Detect which cell encompasses the target text, then output its [X, Y] center coordinate. 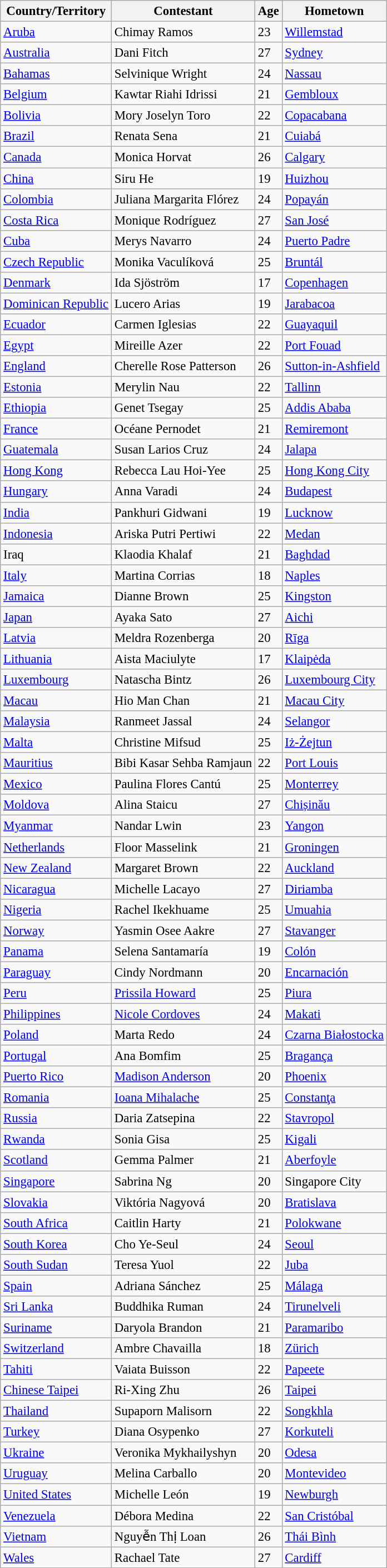
Rachel Ikekhuame [183, 909]
Addis Ababa [334, 408]
Cindy Nordmann [183, 972]
Phoenix [334, 1077]
Diana Osypenko [183, 1432]
South Africa [56, 1223]
Korkuteli [334, 1432]
Floor Masselink [183, 847]
Colombia [56, 199]
Zürich [334, 1348]
Poland [56, 1035]
Daryola Brandon [183, 1327]
Cuba [56, 241]
Auckland [334, 868]
Ariska Putri Pertiwi [183, 534]
South Korea [56, 1244]
Mauritius [56, 763]
Cuiabá [334, 136]
Ida Sjöström [183, 283]
Marta Redo [183, 1035]
Canada [56, 157]
Port Louis [334, 763]
Renata Sena [183, 136]
Michelle Lacayo [183, 889]
Ayaka Sato [183, 617]
Juba [334, 1265]
Prissila Howard [183, 993]
Tahiti [56, 1370]
Klaodia Khalaf [183, 554]
Singapore [56, 1181]
Monterrey [334, 784]
Macau [56, 701]
Romania [56, 1098]
Baghdad [334, 554]
Rīga [334, 638]
Lucknow [334, 512]
Supaporn Malisorn [183, 1411]
Juliana Margarita Flórez [183, 199]
Selvinique Wright [183, 74]
San José [334, 220]
Sabrina Ng [183, 1181]
Slovakia [56, 1202]
Luxembourg City [334, 680]
Ana Bomfim [183, 1056]
Ri-Xing Zhu [183, 1390]
Netherlands [56, 847]
Huizhou [334, 178]
Nicole Cordoves [183, 1014]
Kawtar Riahi Idrissi [183, 94]
Belgium [56, 94]
Ranmeet Jassal [183, 721]
Country/Territory [56, 11]
Guayaquil [334, 325]
Meldra Rozenberga [183, 638]
Piura [334, 993]
Uruguay [56, 1474]
Monica Horvat [183, 157]
United States [56, 1495]
Iraq [56, 554]
Nigeria [56, 909]
Lithuania [56, 659]
Pankhuri Gidwani [183, 512]
Vietnam [56, 1536]
Denmark [56, 283]
Wales [56, 1557]
Kingston [334, 596]
Yasmin Osee Aakre [183, 930]
Copenhagen [334, 283]
Gembloux [334, 94]
Hong Kong [56, 471]
Bragança [334, 1056]
Egypt [56, 345]
Ecuador [56, 325]
Sutton-in-Ashfield [334, 366]
Stavanger [334, 930]
Selena Santamaría [183, 952]
Chișinău [334, 805]
Océane Pernodet [183, 429]
Constanţa [334, 1098]
Jarabacoa [334, 303]
Chimay Ramos [183, 32]
Viktória Nagyová [183, 1202]
Dominican Republic [56, 303]
Merylin Nau [183, 387]
Hong Kong City [334, 471]
Hometown [334, 11]
Malaysia [56, 721]
Spain [56, 1286]
Paulina Flores Cantú [183, 784]
Odesa [334, 1453]
Panama [56, 952]
Débora Medina [183, 1516]
Ethiopia [56, 408]
Myanmar [56, 826]
San Cristóbal [334, 1516]
Selangor [334, 721]
Budapest [334, 492]
Martina Corrias [183, 575]
Montevideo [334, 1474]
Rwanda [56, 1139]
Scotland [56, 1161]
Sri Lanka [56, 1307]
Michelle León [183, 1495]
Makati [334, 1014]
Genet Tsegay [183, 408]
China [56, 178]
Siru He [183, 178]
Russia [56, 1118]
Seoul [334, 1244]
France [56, 429]
Anna Varadi [183, 492]
Sydney [334, 53]
Age [269, 11]
Merys Navarro [183, 241]
Daria Zatsepina [183, 1118]
Indonesia [56, 534]
Susan Larios Cruz [183, 450]
Popayán [334, 199]
Ioana Mihalache [183, 1098]
England [56, 366]
Puerto Rico [56, 1077]
Natascha Bintz [183, 680]
Ukraine [56, 1453]
India [56, 512]
Sonia Gisa [183, 1139]
Gemma Palmer [183, 1161]
Paraguay [56, 972]
Veronika Mykhailyshyn [183, 1453]
Macau City [334, 701]
Puerto Padre [334, 241]
Brazil [56, 136]
Mexico [56, 784]
Copacabana [334, 116]
South Sudan [56, 1265]
Norway [56, 930]
Guatemala [56, 450]
Málaga [334, 1286]
Buddhika Ruman [183, 1307]
Diriamba [334, 889]
Willemstad [334, 32]
Nicaragua [56, 889]
Bahamas [56, 74]
Thailand [56, 1411]
Singapore City [334, 1181]
Italy [56, 575]
Rebecca Lau Hoi-Yee [183, 471]
Luxembourg [56, 680]
Bolivia [56, 116]
Turkey [56, 1432]
Aberfoyle [334, 1161]
Nguyễn Thị Loan [183, 1536]
Paramaribo [334, 1327]
Groningen [334, 847]
Dianne Brown [183, 596]
Colón [334, 952]
Remiremont [334, 429]
Margaret Brown [183, 868]
Monique Rodríguez [183, 220]
Papeete [334, 1370]
Moldova [56, 805]
Czech Republic [56, 262]
Hio Man Chan [183, 701]
Songkhla [334, 1411]
Christine Mifsud [183, 743]
Kigali [334, 1139]
Jamaica [56, 596]
Switzerland [56, 1348]
Carmen Iglesias [183, 325]
Czarna Białostocka [334, 1035]
New Zealand [56, 868]
Taipei [334, 1390]
Iż-Żejtun [334, 743]
Naples [334, 575]
Medan [334, 534]
Estonia [56, 387]
Aista Maciulyte [183, 659]
Port Fouad [334, 345]
Lucero Arias [183, 303]
Polokwane [334, 1223]
Philippines [56, 1014]
Dani Fitch [183, 53]
Australia [56, 53]
Yangon [334, 826]
Mory Joselyn Toro [183, 116]
Caitlin Harty [183, 1223]
Umuahia [334, 909]
Hungary [56, 492]
Venezuela [56, 1516]
Adriana Sánchez [183, 1286]
Thái Bình [334, 1536]
Bibi Kasar Sehba Ramjaun [183, 763]
Klaipėda [334, 659]
Tallinn [334, 387]
Encarnación [334, 972]
Aichi [334, 617]
Alina Staicu [183, 805]
Malta [56, 743]
Bratislava [334, 1202]
Cho Ye-Seul [183, 1244]
Portugal [56, 1056]
Bruntál [334, 262]
Rachael Tate [183, 1557]
Cardiff [334, 1557]
Cherelle Rose Patterson [183, 366]
Costa Rica [56, 220]
Ambre Chavailla [183, 1348]
Contestant [183, 11]
Stavropol [334, 1118]
Aruba [56, 32]
Chinese Taipei [56, 1390]
Nassau [334, 74]
Nandar Lwin [183, 826]
Melina Carballo [183, 1474]
Jalapa [334, 450]
Peru [56, 993]
Japan [56, 617]
Newburgh [334, 1495]
Calgary [334, 157]
Vaiata Buisson [183, 1370]
Latvia [56, 638]
Tirunelveli [334, 1307]
Teresa Yuol [183, 1265]
Madison Anderson [183, 1077]
Monika Vaculíková [183, 262]
Suriname [56, 1327]
Mireille Azer [183, 345]
